Return [x, y] of the center of cell containing provided text 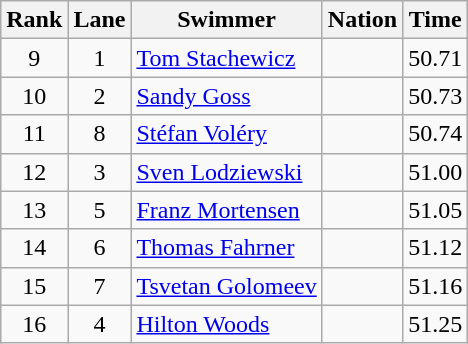
51.25 [436, 324]
4 [100, 324]
Lane [100, 20]
5 [100, 210]
Time [436, 20]
50.74 [436, 134]
Thomas Fahrner [226, 248]
51.05 [436, 210]
50.71 [436, 58]
6 [100, 248]
Tsvetan Golomeev [226, 286]
51.12 [436, 248]
51.00 [436, 172]
Stéfan Voléry [226, 134]
Tom Stachewicz [226, 58]
Sandy Goss [226, 96]
8 [100, 134]
14 [34, 248]
Rank [34, 20]
3 [100, 172]
7 [100, 286]
11 [34, 134]
13 [34, 210]
Nation [362, 20]
10 [34, 96]
9 [34, 58]
15 [34, 286]
1 [100, 58]
Franz Mortensen [226, 210]
50.73 [436, 96]
2 [100, 96]
12 [34, 172]
Swimmer [226, 20]
51.16 [436, 286]
Hilton Woods [226, 324]
Sven Lodziewski [226, 172]
16 [34, 324]
